Scan for the cell matching the given text and deliver its (X, Y) coordinate at center. 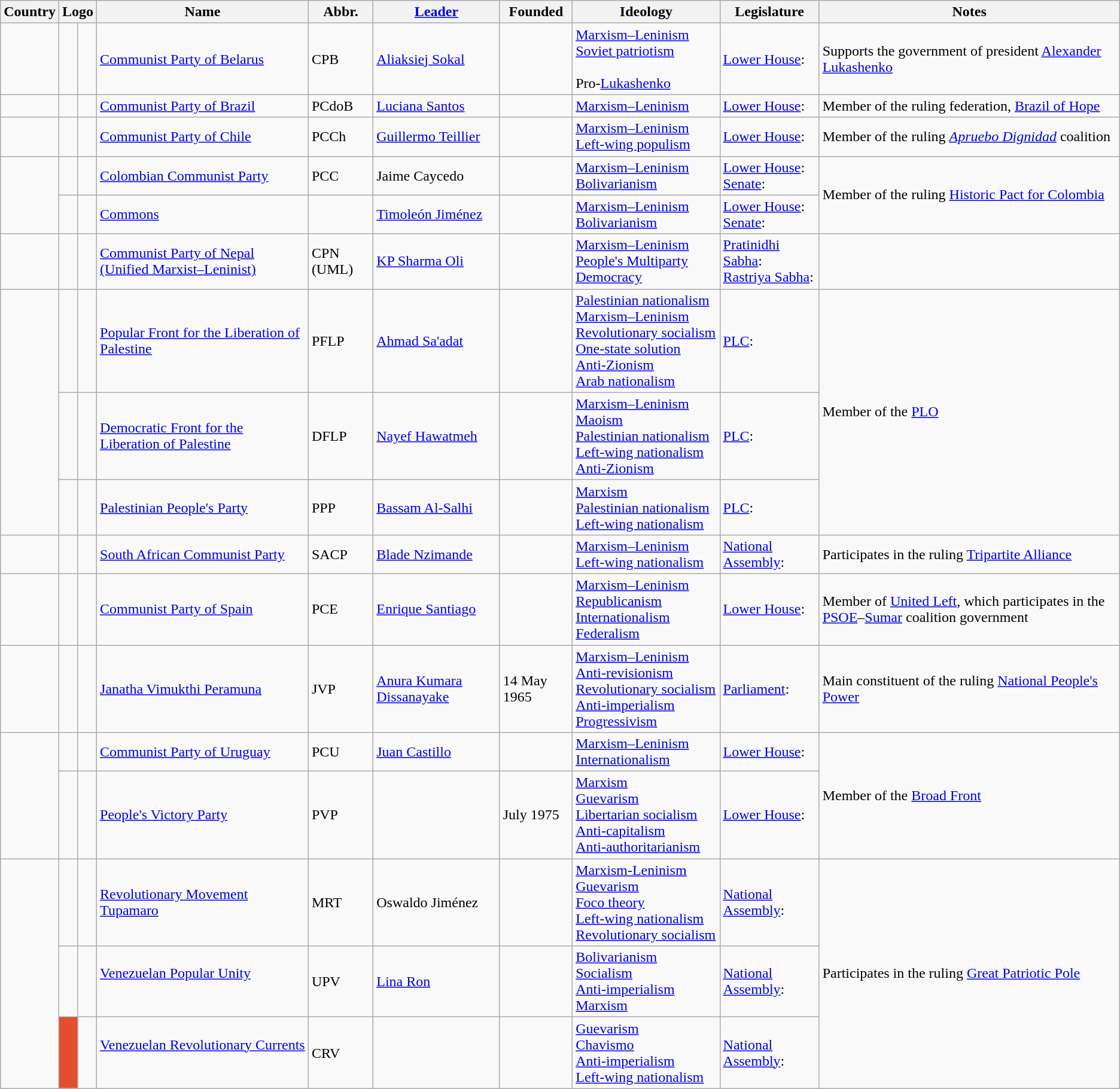
Blade Nzimande (437, 554)
PFLP (340, 341)
Supports the government of president Alexander Lukashenko (969, 59)
Marxism–LeninismLeft-wing nationalism (646, 554)
Communist Party of Brazil (203, 106)
Communist Party of Uruguay (203, 752)
Oswaldo Jiménez (437, 902)
Communist Party of Chile (203, 136)
UPV (340, 982)
Member of the ruling Historic Pact for Colombia (969, 195)
Communist Party of Nepal (Unified Marxist–Leninist) (203, 261)
Timoleón Jiménez (437, 214)
Parliament: (769, 688)
Marxism–LeninismMaoismPalestinian nationalismLeft-wing nationalismAnti-Zionism (646, 436)
Pratinidhi Sabha: Rastriya Sabha: (769, 261)
Anura Kumara Dissanayake (437, 688)
JVP (340, 688)
Venezuelan Popular Unity (203, 982)
Member of the PLO (969, 411)
MRT (340, 902)
PCC (340, 176)
PCCh (340, 136)
MarxismGuevarismLibertarian socialismAnti-capitalismAnti-authoritarianism (646, 815)
MarxismPalestinian nationalismLeft-wing nationalism (646, 507)
Leader (437, 12)
Palestinian nationalismMarxism–LeninismRevolutionary socialismOne-state solutionAnti-ZionismArab nationalism (646, 341)
Marxism–Leninism (646, 106)
Marxism–LeninismAnti-revisionismRevolutionary socialismAnti-imperialismProgressivism (646, 688)
Popular Front for the Liberation of Palestine (203, 341)
14 May 1965 (536, 688)
Marxism–LeninismSoviet patriotismPro-Lukashenko (646, 59)
PCE (340, 609)
Commons (203, 214)
Participates in the ruling Great Patriotic Pole (969, 974)
CPB (340, 59)
KP Sharma Oli (437, 261)
CRV (340, 1053)
People's Victory Party (203, 815)
Colombian Communist Party (203, 176)
Marxism–LeninismInternationalism (646, 752)
Founded (536, 12)
Notes (969, 12)
Marxism-LeninismGuevarismFoco theoryLeft-wing nationalismRevolutionary socialism (646, 902)
Guillermo Teillier (437, 136)
PCU (340, 752)
Country (30, 12)
Democratic Front for the Liberation of Palestine (203, 436)
Revolutionary Movement Tupamaro (203, 902)
Jaime Caycedo (437, 176)
Ideology (646, 12)
Luciana Santos (437, 106)
Member of the Broad Front (969, 795)
Abbr. (340, 12)
Member of the ruling Apruebo Dignidad coalition (969, 136)
PVP (340, 815)
Lina Ron (437, 982)
Member of the ruling federation, Brazil of Hope (969, 106)
Participates in the ruling Tripartite Alliance (969, 554)
Venezuelan Revolutionary Currents (203, 1053)
Marxism–LeninismLeft-wing populism (646, 136)
Main constituent of the ruling National People's Power (969, 688)
CPN (UML) (340, 261)
Bassam Al-Salhi (437, 507)
GuevarismChavismoAnti-imperialismLeft-wing nationalism (646, 1053)
Logo (78, 12)
BolivarianismSocialismAnti-imperialismMarxism (646, 982)
Communist Party of Belarus (203, 59)
Legislature (769, 12)
Ahmad Sa'adat (437, 341)
Nayef Hawatmeh (437, 436)
Juan Castillo (437, 752)
Communist Party of Spain (203, 609)
Aliaksiej Sokal (437, 59)
July 1975 (536, 815)
South African Communist Party (203, 554)
Palestinian People's Party (203, 507)
Name (203, 12)
PPP (340, 507)
Marxism–LeninismPeople's Multiparty Democracy (646, 261)
Janatha Vimukthi Peramuna (203, 688)
Enrique Santiago (437, 609)
PCdoB (340, 106)
SACP (340, 554)
Marxism–LeninismRepublicanismInternationalismFederalism (646, 609)
Member of United Left, which participates in the PSOE–Sumar coalition government (969, 609)
DFLP (340, 436)
